Detect which cell encompasses the target text, then output its [x, y] center coordinate. 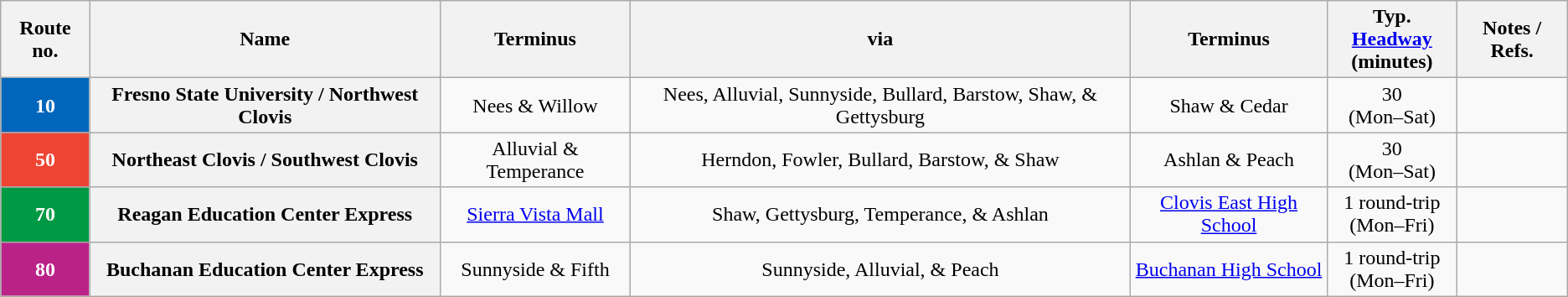
Sierra Vista Mall [534, 215]
Buchanan Education Center Express [265, 268]
Notes / Refs. [1512, 39]
Name [265, 39]
50 [45, 159]
Buchanan High School [1228, 268]
Sunnyside, Alluvial, & Peach [881, 268]
Route no. [45, 39]
Nees & Willow [534, 106]
Fresno State University / Northwest Clovis [265, 106]
Nees, Alluvial, Sunnyside, Bullard, Barstow, Shaw, & Gettysburg [881, 106]
Sunnyside & Fifth [534, 268]
Shaw & Cedar [1228, 106]
Typ. Headway(minutes) [1392, 39]
Alluvial & Temperance [534, 159]
80 [45, 268]
via [881, 39]
Northeast Clovis / Southwest Clovis [265, 159]
Ashlan & Peach [1228, 159]
Herndon, Fowler, Bullard, Barstow, & Shaw [881, 159]
Clovis East High School [1228, 215]
Shaw, Gettysburg, Temperance, & Ashlan [881, 215]
70 [45, 215]
10 [45, 106]
Reagan Education Center Express [265, 215]
